Provide the (X, Y) coordinate of the cell's center where the given text is located.  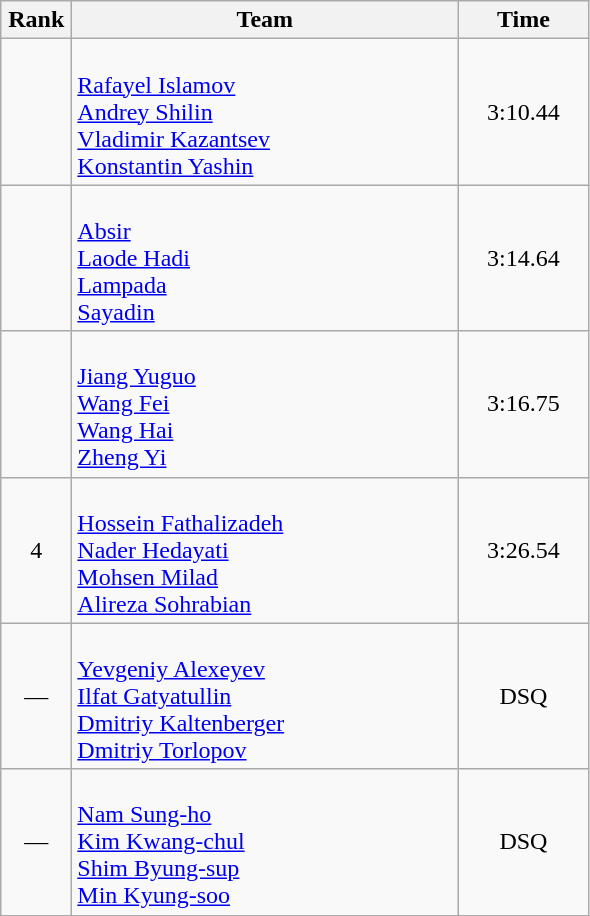
Team (265, 20)
Jiang YuguoWang FeiWang HaiZheng Yi (265, 404)
Yevgeniy AlexeyevIlfat GatyatullinDmitriy KaltenbergerDmitriy Torlopov (265, 696)
4 (36, 550)
3:26.54 (524, 550)
3:14.64 (524, 258)
Hossein FathalizadehNader HedayatiMohsen MiladAlireza Sohrabian (265, 550)
AbsirLaode HadiLampadaSayadin (265, 258)
3:16.75 (524, 404)
Nam Sung-hoKim Kwang-chulShim Byung-supMin Kyung-soo (265, 842)
Rafayel IslamovAndrey ShilinVladimir KazantsevKonstantin Yashin (265, 112)
Time (524, 20)
3:10.44 (524, 112)
Rank (36, 20)
